Return the (X, Y) coordinate for the center point of the cell that contains the specified text.  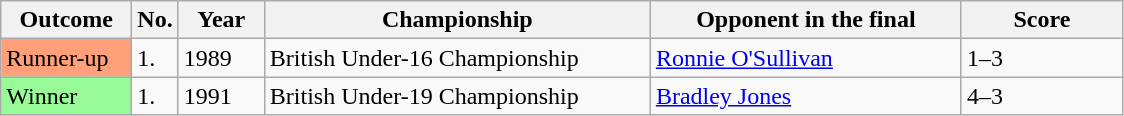
Championship (457, 20)
British Under-16 Championship (457, 58)
No. (155, 20)
1991 (221, 96)
1–3 (1042, 58)
Year (221, 20)
Opponent in the final (806, 20)
4–3 (1042, 96)
Winner (66, 96)
1989 (221, 58)
British Under-19 Championship (457, 96)
Bradley Jones (806, 96)
Ronnie O'Sullivan (806, 58)
Score (1042, 20)
Outcome (66, 20)
Runner-up (66, 58)
